Identify which cell holds the provided text, then report its [X, Y] central coordinate. 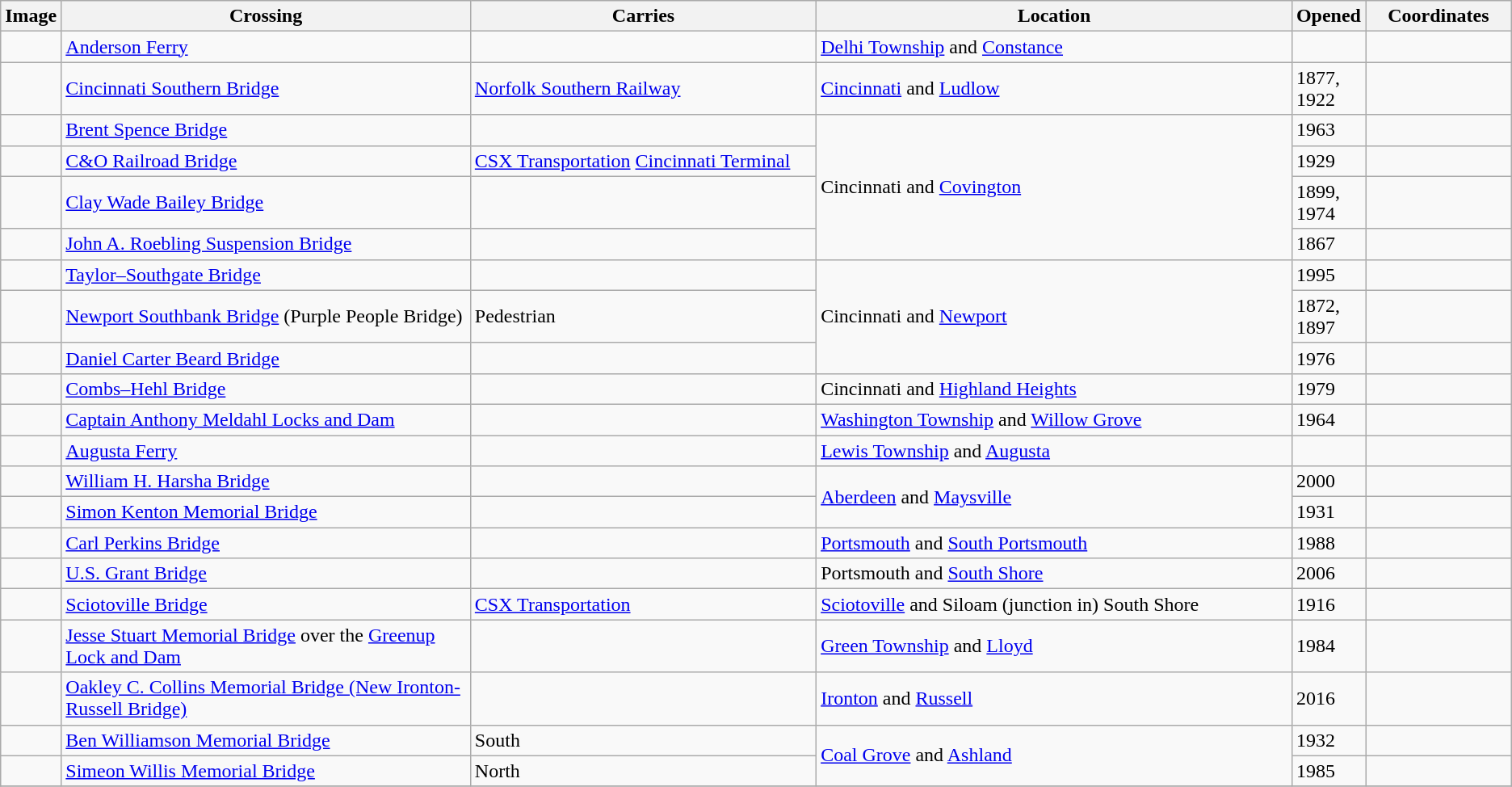
Aberdeen and Maysville [1055, 497]
2006 [1328, 574]
1932 [1328, 740]
Anderson Ferry [267, 47]
Cincinnati and Covington [1055, 187]
Brent Spence Bridge [267, 130]
Simon Kenton Memorial Bridge [267, 512]
1872, 1897 [1328, 317]
Ironton and Russell [1055, 698]
Portsmouth and South Shore [1055, 574]
Cincinnati and Ludlow [1055, 89]
Lewis Township and Augusta [1055, 450]
1964 [1328, 419]
Combs–Hehl Bridge [267, 389]
Cincinnati and Highland Heights [1055, 389]
Carl Perkins Bridge [267, 543]
Carries [643, 16]
Augusta Ferry [267, 450]
1995 [1328, 275]
1979 [1328, 389]
1963 [1328, 130]
South [643, 740]
1867 [1328, 244]
Norfolk Southern Railway [643, 89]
Cincinnati and Newport [1055, 317]
Delhi Township and Constance [1055, 47]
Image [31, 16]
1984 [1328, 646]
1899, 1974 [1328, 202]
U.S. Grant Bridge [267, 574]
Clay Wade Bailey Bridge [267, 202]
Coordinates [1438, 16]
Sciotoville Bridge [267, 604]
2000 [1328, 482]
1985 [1328, 771]
Taylor–Southgate Bridge [267, 275]
1877, 1922 [1328, 89]
CSX Transportation [643, 604]
Coal Grove and Ashland [1055, 755]
Opened [1328, 16]
North [643, 771]
1931 [1328, 512]
Green Township and Lloyd [1055, 646]
Daniel Carter Beard Bridge [267, 358]
Oakley C. Collins Memorial Bridge (New Ironton-Russell Bridge) [267, 698]
John A. Roebling Suspension Bridge [267, 244]
Jesse Stuart Memorial Bridge over the Greenup Lock and Dam [267, 646]
2016 [1328, 698]
William H. Harsha Bridge [267, 482]
1988 [1328, 543]
Sciotoville and Siloam (junction in) South Shore [1055, 604]
1929 [1328, 161]
Cincinnati Southern Bridge [267, 89]
Crossing [267, 16]
Newport Southbank Bridge (Purple People Bridge) [267, 317]
Pedestrian [643, 317]
Captain Anthony Meldahl Locks and Dam [267, 419]
C&O Railroad Bridge [267, 161]
Washington Township and Willow Grove [1055, 419]
CSX Transportation Cincinnati Terminal [643, 161]
Simeon Willis Memorial Bridge [267, 771]
Ben Williamson Memorial Bridge [267, 740]
Location [1055, 16]
Portsmouth and South Portsmouth [1055, 543]
1916 [1328, 604]
1976 [1328, 358]
